Output the (X, Y) coordinate of the center of the cell containing the given text.  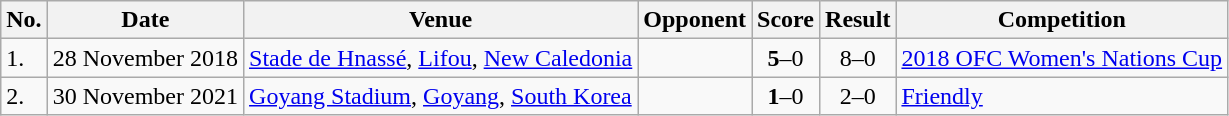
2018 OFC Women's Nations Cup (1062, 58)
Date (145, 20)
Competition (1062, 20)
Score (786, 20)
2. (24, 96)
Friendly (1062, 96)
Venue (441, 20)
2–0 (858, 96)
Goyang Stadium, Goyang, South Korea (441, 96)
5–0 (786, 58)
28 November 2018 (145, 58)
No. (24, 20)
Opponent (695, 20)
8–0 (858, 58)
Result (858, 20)
30 November 2021 (145, 96)
1. (24, 58)
1–0 (786, 96)
Stade de Hnassé, Lifou, New Caledonia (441, 58)
